Determine the [x, y] coordinate at the center of the cell enclosing the given text.  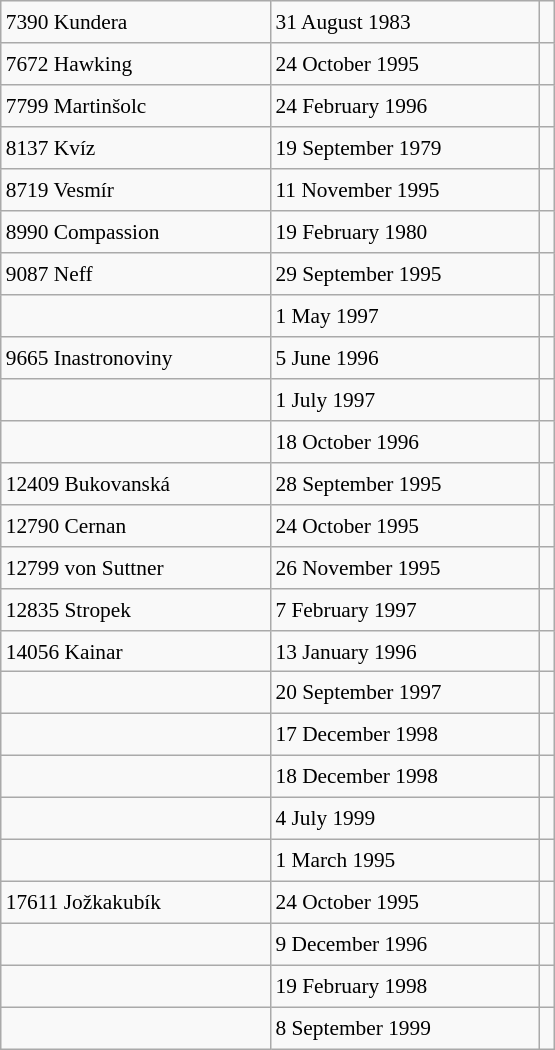
5 June 1996 [404, 358]
8990 Compassion [136, 232]
12835 Stropek [136, 609]
29 September 1995 [404, 274]
9087 Neff [136, 274]
4 July 1999 [404, 819]
26 November 1995 [404, 567]
31 August 1983 [404, 22]
8719 Vesmír [136, 190]
12790 Cernan [136, 525]
18 October 1996 [404, 441]
12409 Bukovanská [136, 483]
28 September 1995 [404, 483]
11 November 1995 [404, 190]
19 September 1979 [404, 148]
7 February 1997 [404, 609]
24 February 1996 [404, 106]
17 December 1998 [404, 735]
20 September 1997 [404, 693]
19 February 1980 [404, 232]
17611 Jožkakubík [136, 903]
7390 Kundera [136, 22]
9 December 1996 [404, 945]
18 December 1998 [404, 777]
8 September 1999 [404, 1028]
7799 Martinšolc [136, 106]
1 May 1997 [404, 316]
1 March 1995 [404, 861]
19 February 1998 [404, 986]
13 January 1996 [404, 651]
8137 Kvíz [136, 148]
1 July 1997 [404, 399]
7672 Hawking [136, 64]
14056 Kainar [136, 651]
9665 Inastronoviny [136, 358]
12799 von Suttner [136, 567]
